Extract the (X, Y) coordinate from the center of the cell holding the provided text.  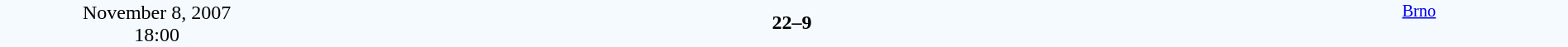
Brno (1419, 23)
22–9 (791, 22)
November 8, 200718:00 (157, 23)
